Pinpoint the cell where the given text exists, returning its (X, Y) midpoint coordinate. 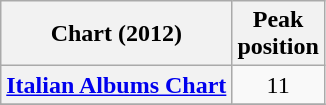
Italian Albums Chart (116, 85)
11 (278, 85)
Chart (2012) (116, 34)
Peakposition (278, 34)
